For the text-containing cell, return its midpoint in [x, y] coordinate format. 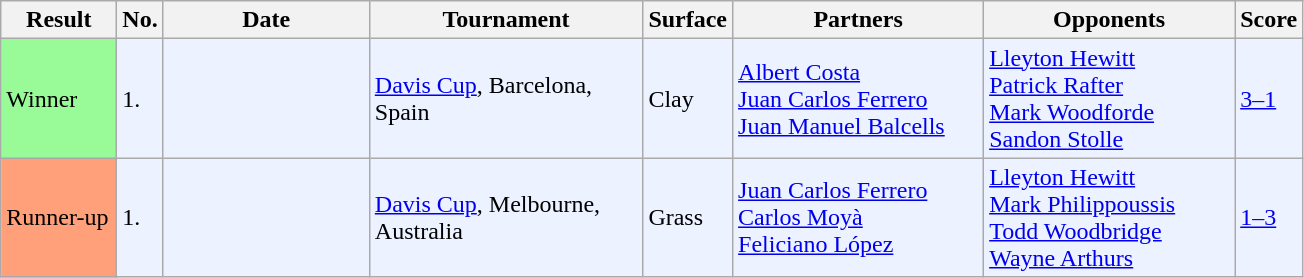
Juan Carlos Ferrero Carlos Moyà Feliciano López [858, 218]
Runner-up [59, 218]
No. [140, 20]
Opponents [1110, 20]
Tournament [506, 20]
Result [59, 20]
Date [266, 20]
Clay [688, 98]
Partners [858, 20]
Lleyton Hewitt Mark Philippoussis Todd Woodbridge Wayne Arthurs [1110, 218]
Albert Costa Juan Carlos Ferrero Juan Manuel Balcells [858, 98]
1–3 [1269, 218]
Davis Cup, Barcelona, Spain [506, 98]
3–1 [1269, 98]
Davis Cup, Melbourne, Australia [506, 218]
Lleyton Hewitt Patrick Rafter Mark Woodforde Sandon Stolle [1110, 98]
Surface [688, 20]
Score [1269, 20]
Winner [59, 98]
Grass [688, 218]
